Determine the (X, Y) coordinate at the center of the cell enclosing the given text.  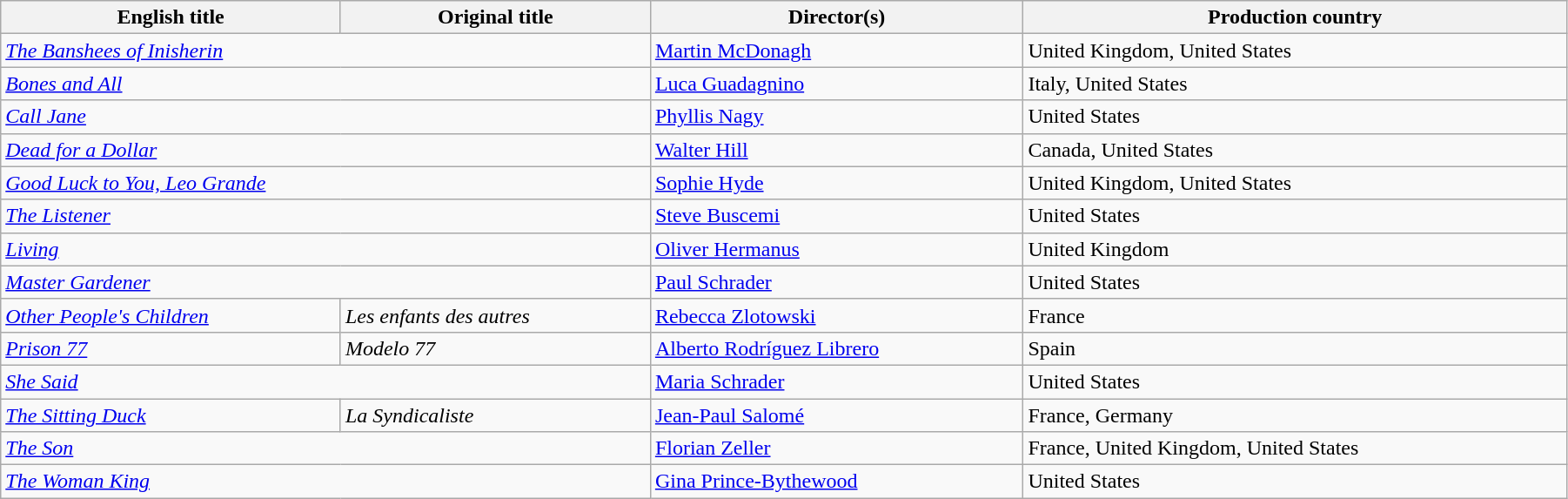
Florian Zeller (837, 448)
France, Germany (1295, 415)
Luca Guadagnino (837, 84)
Italy, United States (1295, 84)
Original title (495, 17)
She Said (325, 381)
Oliver Hermanus (837, 249)
Other People's Children (171, 315)
United Kingdom (1295, 249)
La Syndicaliste (495, 415)
Paul Schrader (837, 282)
Martin McDonagh (837, 51)
The Woman King (325, 482)
English title (171, 17)
Bones and All (325, 84)
Modelo 77 (495, 348)
Maria Schrader (837, 381)
Sophie Hyde (837, 183)
Canada, United States (1295, 150)
Production country (1295, 17)
Rebecca Zlotowski (837, 315)
Director(s) (837, 17)
The Banshees of Inisherin (325, 51)
Alberto Rodríguez Librero (837, 348)
The Sitting Duck (171, 415)
Walter Hill (837, 150)
France (1295, 315)
Gina Prince-Bythewood (837, 482)
Dead for a Dollar (325, 150)
Living (325, 249)
Good Luck to You, Leo Grande (325, 183)
France, United Kingdom, United States (1295, 448)
Les enfants des autres (495, 315)
Call Jane (325, 117)
Steve Buscemi (837, 216)
Jean-Paul Salomé (837, 415)
The Son (325, 448)
The Listener (325, 216)
Phyllis Nagy (837, 117)
Spain (1295, 348)
Master Gardener (325, 282)
Prison 77 (171, 348)
